Scan for the cell matching the given text and deliver its (x, y) coordinate at center. 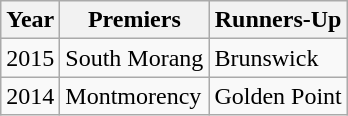
Premiers (134, 20)
2015 (30, 58)
2014 (30, 96)
South Morang (134, 58)
Golden Point (278, 96)
Montmorency (134, 96)
Year (30, 20)
Runners-Up (278, 20)
Brunswick (278, 58)
